Locate the cell with the specified text and output its (X, Y) center coordinate. 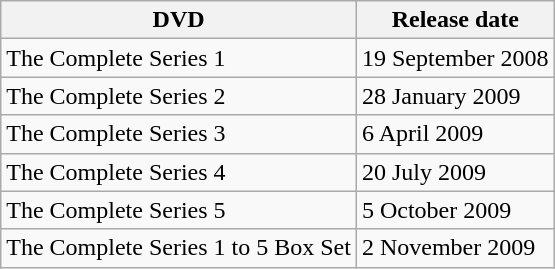
Release date (455, 20)
The Complete Series 2 (179, 96)
2 November 2009 (455, 248)
20 July 2009 (455, 172)
The Complete Series 3 (179, 134)
19 September 2008 (455, 58)
The Complete Series 1 to 5 Box Set (179, 248)
6 April 2009 (455, 134)
The Complete Series 4 (179, 172)
28 January 2009 (455, 96)
DVD (179, 20)
The Complete Series 5 (179, 210)
The Complete Series 1 (179, 58)
5 October 2009 (455, 210)
